Return (X, Y) of the center of cell containing provided text 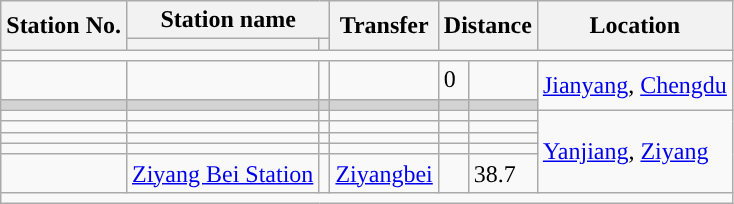
Station name (228, 20)
0 (453, 80)
Yanjiang, Ziyang (634, 151)
Ziyang Bei Station (222, 173)
Distance (488, 26)
Ziyangbei (384, 173)
Transfer (384, 26)
38.7 (502, 173)
Location (634, 26)
Jianyang, Chengdu (634, 86)
Station No. (64, 26)
